Capture the cell that displays the provided text and extract its [X, Y] central coordinate. 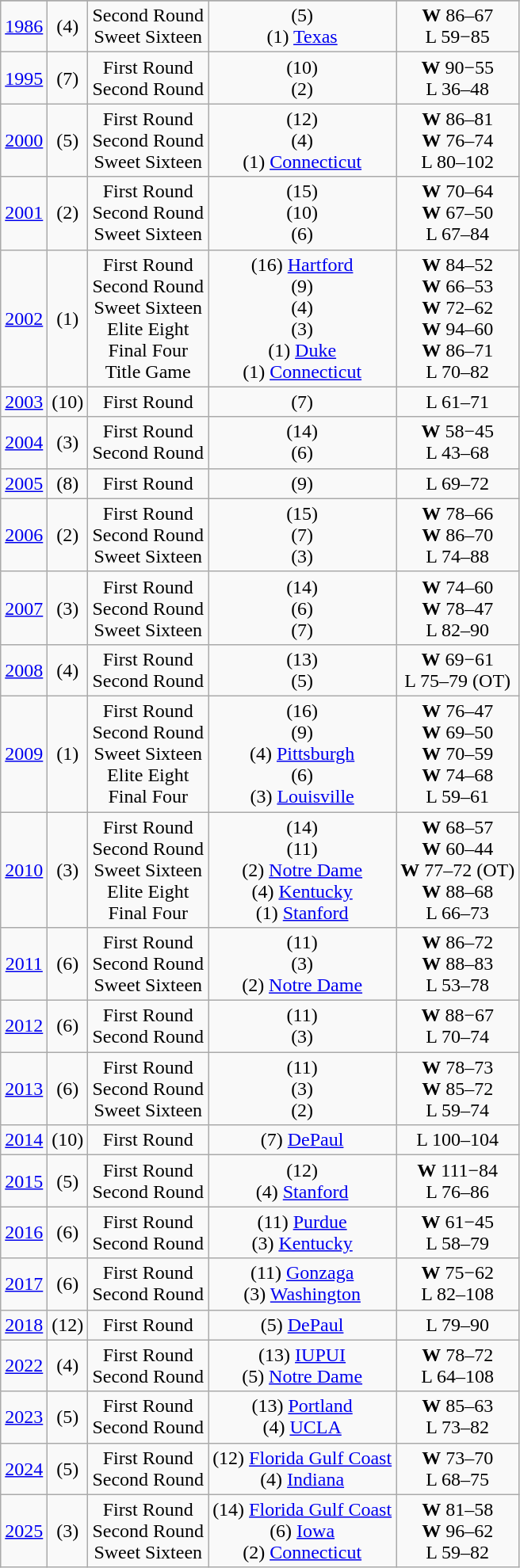
(15) (10) (6) [303, 213]
(16) (9) (4) Pittsburgh(6) (3) Louisville [303, 753]
W 75−62L 82–108 [458, 1284]
L 100–104 [458, 1140]
2005 [24, 483]
(10) (2) [303, 78]
2008 [24, 670]
W 58−45L 43–68 [458, 442]
2025 [24, 1531]
(7) DePaul [303, 1140]
(14) (6) [303, 442]
W 90−55L 36–48 [458, 78]
W 73–70 L 68–75 [458, 1469]
(12) (4) (1) Connecticut [303, 140]
2011 [24, 964]
2007 [24, 608]
W 78–66W 86–70L 74–88 [458, 535]
2017 [24, 1284]
W 68–57W 60–44W 77–72 (OT)W 88–68L 66–73 [458, 869]
2009 [24, 753]
W 86–72W 88–83L 53–78 [458, 964]
2014 [24, 1140]
(11) Purdue(3) Kentucky [303, 1233]
1995 [24, 78]
(8) [68, 483]
2015 [24, 1181]
2023 [24, 1417]
2016 [24, 1233]
(16) Hartford(9) (4) (3) (1) Duke(1) Connecticut [303, 319]
2022 [24, 1366]
(11) (3) (2) Notre Dame [303, 964]
W 85–63 L 73–82 [458, 1417]
(12) Florida Gulf Coast(4) Indiana [303, 1469]
(12) (4) Stanford [303, 1181]
1986 [24, 27]
(13) IUPUI(5) Notre Dame [303, 1366]
W 86–81W 76–74L 80–102 [458, 140]
First RoundSecond RoundSweet SixteenElite EightFinal FourTitle Game [148, 319]
W 81–58W 96–62L 59–82 [458, 1531]
(5) DePaul [303, 1325]
W 69−61L 75–79 (OT) [458, 670]
(15) (7) (3) [303, 535]
(12) [68, 1325]
2003 [24, 402]
2010 [24, 869]
(13) (5) [303, 670]
2024 [24, 1469]
2000 [24, 140]
L 69–72 [458, 483]
Second RoundSweet Sixteen [148, 27]
L 79–90 [458, 1325]
W 111−84L 76–86 [458, 1181]
W 78–73W 85–72L 59–74 [458, 1089]
W 61−45L 58–79 [458, 1233]
(11) Gonzaga(3) Washington [303, 1284]
W 74–60W 78–47L 82–90 [458, 608]
2002 [24, 319]
2004 [24, 442]
2006 [24, 535]
2018 [24, 1325]
2001 [24, 213]
W 84–52W 66–53W 72–62W 94–60W 86–71L 70–82 [458, 319]
W 88−67L 70–74 [458, 1027]
L 61–71 [458, 402]
2012 [24, 1027]
(14) (6) (7) [303, 608]
W 78–72 L 64–108 [458, 1366]
(11) (3) (2) [303, 1089]
(5) (1) Texas [303, 27]
(14) (11) (2) Notre Dame(4) Kentucky(1) Stanford [303, 869]
(11) (3) [303, 1027]
(9) [303, 483]
(14) Florida Gulf Coast(6) Iowa(2) Connecticut [303, 1531]
(13) Portland(4) UCLA [303, 1417]
W 86–67L 59−85 [458, 27]
2013 [24, 1089]
W 76–47W 69–50W 70–59W 74–68L 59–61 [458, 753]
W 70–64W 67–50L 67–84 [458, 213]
